Extract the (x, y) coordinate from the center of the cell holding the provided text.  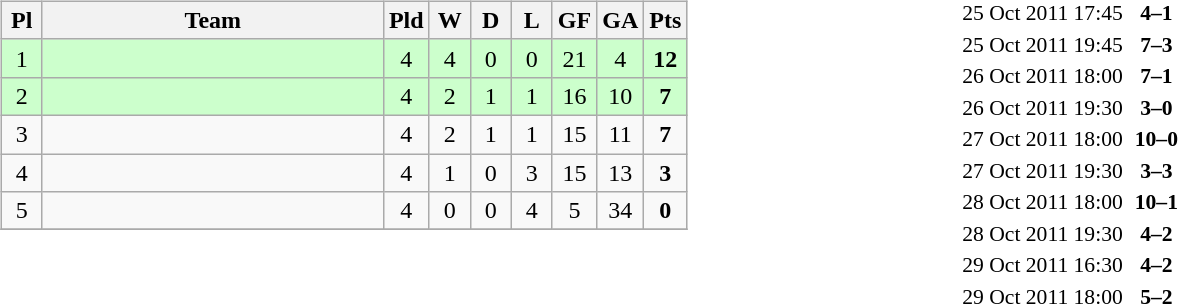
13 (620, 173)
16 (574, 96)
Pld (406, 20)
Team (212, 20)
L (532, 20)
27 Oct 2011 18:00 (1043, 138)
10 (620, 96)
29 Oct 2011 16:30 (1043, 264)
W (450, 20)
Pts (666, 20)
21 (574, 58)
28 Oct 2011 19:30 (1043, 233)
26 Oct 2011 18:00 (1043, 75)
Pl (22, 20)
27 Oct 2011 19:30 (1043, 170)
D (490, 20)
12 (666, 58)
28 Oct 2011 18:00 (1043, 201)
GA (620, 20)
GF (574, 20)
26 Oct 2011 19:30 (1043, 107)
25 Oct 2011 19:45 (1043, 44)
34 (620, 211)
11 (620, 134)
